Scan for the cell matching the given text and deliver its [X, Y] coordinate at center. 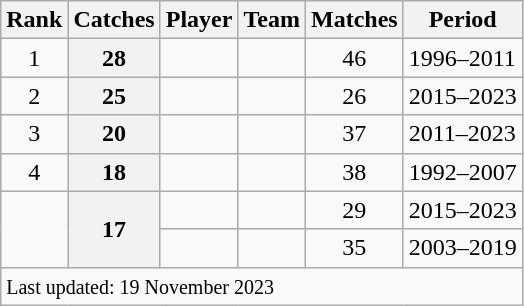
1996–2011 [462, 58]
3 [34, 134]
2 [34, 96]
Catches [114, 20]
Rank [34, 20]
Team [272, 20]
Player [199, 20]
20 [114, 134]
2003–2019 [462, 248]
46 [354, 58]
26 [354, 96]
1 [34, 58]
Period [462, 20]
38 [354, 172]
37 [354, 134]
4 [34, 172]
Last updated: 19 November 2023 [262, 286]
1992–2007 [462, 172]
28 [114, 58]
Matches [354, 20]
29 [354, 210]
35 [354, 248]
2011–2023 [462, 134]
17 [114, 229]
18 [114, 172]
25 [114, 96]
